Return [X, Y] of the center of cell containing provided text 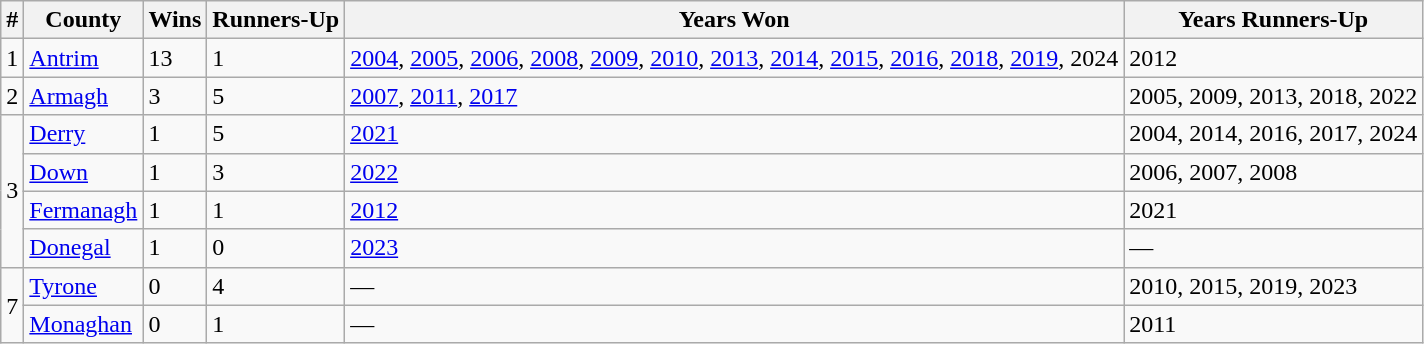
Derry [84, 134]
2006, 2007, 2008 [1274, 172]
4 [276, 286]
Down [84, 172]
Years Won [734, 20]
Monaghan [84, 324]
2023 [734, 248]
County [84, 20]
2022 [734, 172]
13 [175, 58]
Wins [175, 20]
Antrim [84, 58]
2011 [1274, 324]
2005, 2009, 2013, 2018, 2022 [1274, 96]
Years Runners-Up [1274, 20]
2004, 2014, 2016, 2017, 2024 [1274, 134]
2007, 2011, 2017 [734, 96]
7 [12, 305]
Fermanagh [84, 210]
Runners-Up [276, 20]
Tyrone [84, 286]
2010, 2015, 2019, 2023 [1274, 286]
2004, 2005, 2006, 2008, 2009, 2010, 2013, 2014, 2015, 2016, 2018, 2019, 2024 [734, 58]
# [12, 20]
2 [12, 96]
Armagh [84, 96]
Donegal [84, 248]
